Locate the cell with the specified text and output its [x, y] center coordinate. 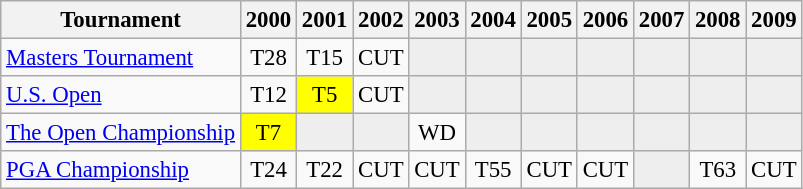
2008 [718, 20]
2000 [268, 20]
2009 [774, 20]
T22 [325, 170]
T55 [493, 170]
2003 [437, 20]
2006 [605, 20]
U.S. Open [121, 95]
2007 [661, 20]
T28 [268, 58]
The Open Championship [121, 133]
2004 [493, 20]
T12 [268, 95]
T7 [268, 133]
T24 [268, 170]
2005 [549, 20]
PGA Championship [121, 170]
Tournament [121, 20]
2001 [325, 20]
T63 [718, 170]
T5 [325, 95]
T15 [325, 58]
Masters Tournament [121, 58]
2002 [381, 20]
WD [437, 133]
